Return (x, y) of the center of cell containing provided text 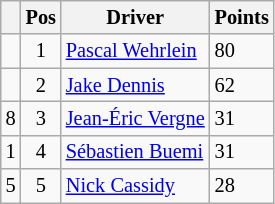
Pascal Wehrlein (136, 51)
2 (41, 85)
Nick Cassidy (136, 186)
Driver (136, 17)
8 (11, 118)
Pos (41, 17)
80 (242, 51)
62 (242, 85)
Sébastien Buemi (136, 152)
3 (41, 118)
28 (242, 186)
4 (41, 152)
Jean-Éric Vergne (136, 118)
Jake Dennis (136, 85)
Points (242, 17)
